Identify which cell holds the provided text, then report its [x, y] central coordinate. 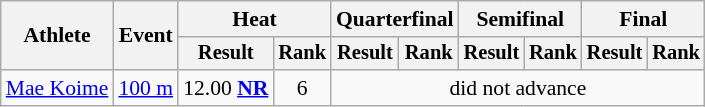
Mae Koime [58, 88]
Quarterfinal [395, 19]
Final [644, 19]
Athlete [58, 36]
Event [146, 36]
Semifinal [520, 19]
100 m [146, 88]
6 [302, 88]
did not advance [518, 88]
12.00 NR [226, 88]
Heat [254, 19]
